Pinpoint the cell where the given text exists, returning its (X, Y) midpoint coordinate. 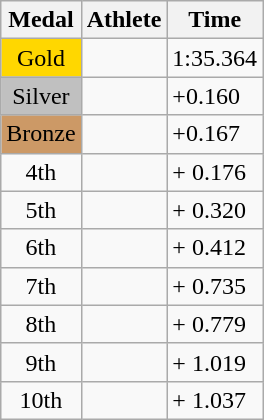
7th (41, 286)
+0.160 (215, 96)
5th (41, 210)
+ 1.019 (215, 362)
Time (215, 20)
9th (41, 362)
Gold (41, 58)
+ 0.412 (215, 248)
8th (41, 324)
+ 0.735 (215, 286)
Medal (41, 20)
1:35.364 (215, 58)
+0.167 (215, 134)
+ 0.779 (215, 324)
Bronze (41, 134)
Silver (41, 96)
+ 1.037 (215, 400)
Athlete (124, 20)
6th (41, 248)
10th (41, 400)
+ 0.320 (215, 210)
4th (41, 172)
+ 0.176 (215, 172)
